Determine the (x, y) coordinate at the center of the cell enclosing the given text.  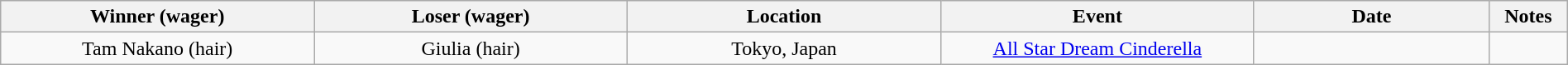
Location (784, 17)
Notes (1528, 17)
Loser (wager) (471, 17)
Event (1097, 17)
Date (1371, 17)
Tokyo, Japan (784, 48)
All Star Dream Cinderella (1097, 48)
Winner (wager) (157, 17)
Tam Nakano (hair) (157, 48)
Giulia (hair) (471, 48)
